Identify which cell holds the provided text, then report its [x, y] central coordinate. 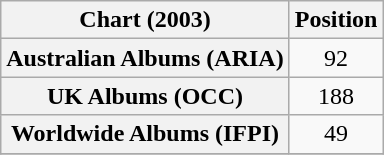
92 [336, 58]
Worldwide Albums (IFPI) [145, 134]
UK Albums (OCC) [145, 96]
Australian Albums (ARIA) [145, 58]
49 [336, 134]
Chart (2003) [145, 20]
188 [336, 96]
Position [336, 20]
